Capture the cell that displays the provided text and extract its (X, Y) central coordinate. 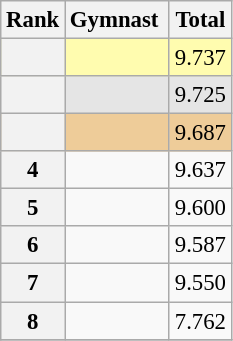
9.725 (200, 95)
9.637 (200, 170)
Rank (33, 20)
9.587 (200, 245)
9.550 (200, 283)
9.600 (200, 208)
Gymnast (118, 20)
Total (200, 20)
7 (33, 283)
5 (33, 208)
6 (33, 245)
4 (33, 170)
9.737 (200, 58)
7.762 (200, 321)
9.687 (200, 133)
8 (33, 321)
